Detect which cell encompasses the target text, then output its (x, y) center coordinate. 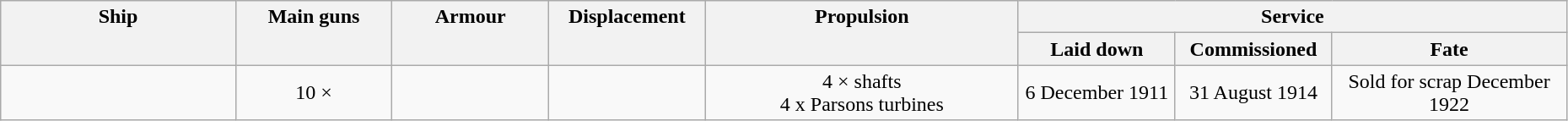
Sold for scrap December 1922 (1449, 93)
Fate (1449, 49)
4 × shafts4 x Parsons turbines (862, 93)
6 December 1911 (1097, 93)
Laid down (1097, 49)
Service (1292, 17)
Commissioned (1253, 49)
Armour (471, 33)
Ship (118, 33)
10 × (314, 93)
31 August 1914 (1253, 93)
Main guns (314, 33)
Propulsion (862, 33)
Displacement (628, 33)
